Output the (x, y) coordinate of the center of the cell containing the given text.  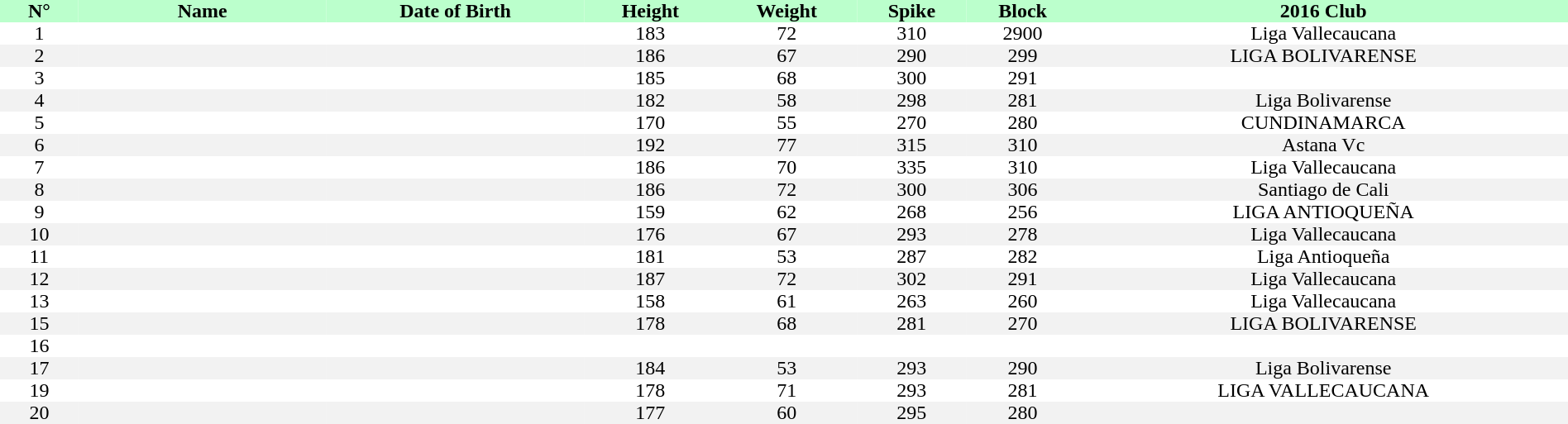
Name (203, 12)
10 (40, 235)
LIGA VALLECAUCANA (1323, 390)
278 (1023, 235)
N° (40, 12)
185 (650, 78)
183 (650, 33)
15 (40, 324)
Height (650, 12)
4 (40, 101)
3 (40, 78)
Astana Vc (1323, 145)
20 (40, 413)
LIGA ANTIOQUEÑA (1323, 212)
256 (1023, 212)
Block (1023, 12)
7 (40, 167)
19 (40, 390)
17 (40, 369)
77 (786, 145)
268 (911, 212)
263 (911, 301)
70 (786, 167)
176 (650, 235)
158 (650, 301)
12 (40, 279)
58 (786, 101)
299 (1023, 56)
302 (911, 279)
187 (650, 279)
282 (1023, 256)
Date of Birth (455, 12)
295 (911, 413)
298 (911, 101)
8 (40, 190)
287 (911, 256)
306 (1023, 190)
9 (40, 212)
315 (911, 145)
55 (786, 122)
2 (40, 56)
Santiago de Cali (1323, 190)
182 (650, 101)
62 (786, 212)
60 (786, 413)
170 (650, 122)
181 (650, 256)
2016 Club (1323, 12)
Spike (911, 12)
5 (40, 122)
Liga Antioqueña (1323, 256)
71 (786, 390)
16 (40, 345)
177 (650, 413)
192 (650, 145)
260 (1023, 301)
Weight (786, 12)
11 (40, 256)
184 (650, 369)
159 (650, 212)
61 (786, 301)
6 (40, 145)
13 (40, 301)
335 (911, 167)
1 (40, 33)
CUNDINAMARCA (1323, 122)
2900 (1023, 33)
